Return [X, Y] of the center of cell containing provided text 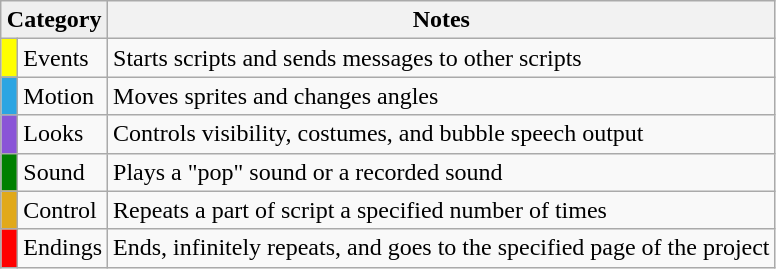
Category [54, 20]
Controls visibility, costumes, and bubble speech output [442, 134]
Endings [63, 248]
Notes [442, 20]
Looks [63, 134]
Ends, infinitely repeats, and goes to the specified page of the project [442, 248]
Moves sprites and changes angles [442, 96]
Sound [63, 172]
Plays a "pop" sound or a recorded sound [442, 172]
Repeats a part of script a specified number of times [442, 210]
Events [63, 58]
Starts scripts and sends messages to other scripts [442, 58]
Control [63, 210]
Motion [63, 96]
